For the text-containing cell, return its midpoint in (X, Y) coordinate format. 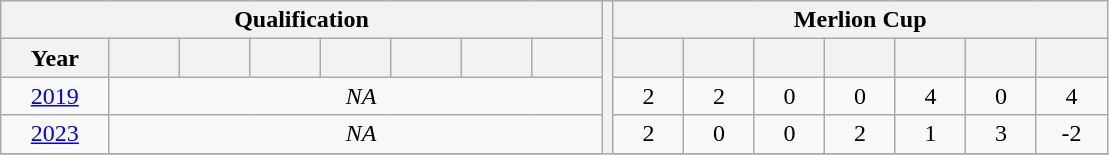
1 (930, 134)
2019 (55, 96)
3 (1001, 134)
-2 (1072, 134)
Year (55, 58)
Qualification (302, 20)
Merlion Cup (860, 20)
2023 (55, 134)
